Detect which cell encompasses the target text, then output its (x, y) center coordinate. 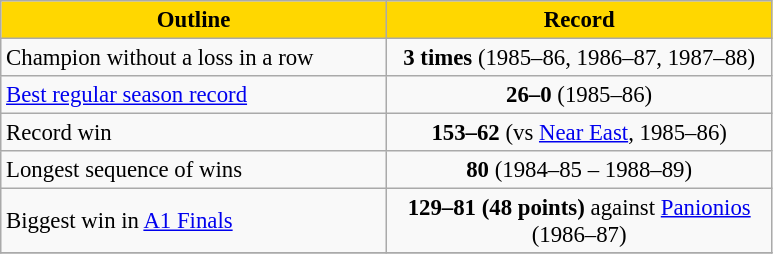
26–0 (1985–86) (579, 95)
Outline (194, 20)
Best regular season record (194, 95)
Champion without a loss in a row (194, 58)
Record (579, 20)
3 times (1985–86, 1986–87, 1987–88) (579, 58)
153–62 (vs Near East, 1985–86) (579, 133)
Biggest win in A1 Finals (194, 222)
129–81 (48 points) against Panionios (1986–87) (579, 222)
80 (1984–85 – 1988–89) (579, 170)
Longest sequence of wins (194, 170)
Record win (194, 133)
